Scan for the cell matching the given text and deliver its [x, y] coordinate at center. 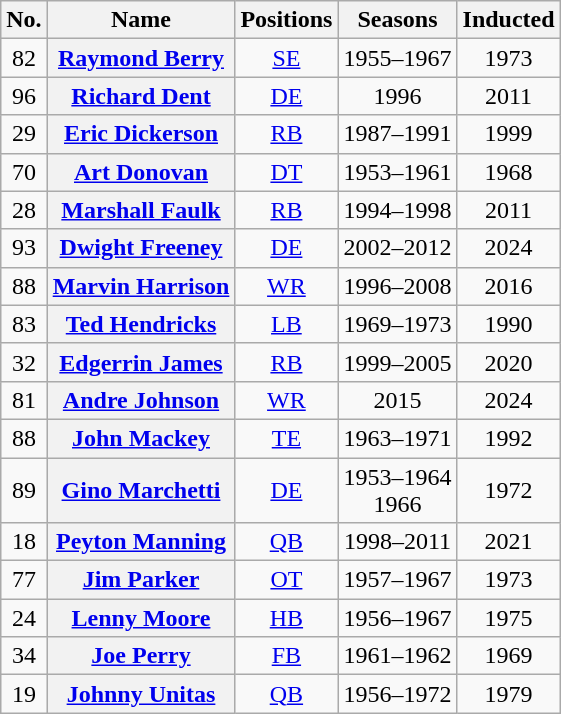
TE [286, 438]
Lenny Moore [141, 618]
Marshall Faulk [141, 210]
SE [286, 58]
1953–1961 [398, 172]
Peyton Manning [141, 542]
1998–2011 [398, 542]
Seasons [398, 20]
1979 [508, 694]
19 [24, 694]
1996 [398, 96]
Richard Dent [141, 96]
1957–1967 [398, 580]
Inducted [508, 20]
2015 [398, 400]
Ted Hendricks [141, 324]
Raymond Berry [141, 58]
2020 [508, 362]
Positions [286, 20]
FB [286, 656]
2021 [508, 542]
1961–1962 [398, 656]
1956–1972 [398, 694]
1969 [508, 656]
2002–2012 [398, 248]
93 [24, 248]
1969–1973 [398, 324]
1999–2005 [398, 362]
Art Donovan [141, 172]
96 [24, 96]
Dwight Freeney [141, 248]
24 [24, 618]
34 [24, 656]
Andre Johnson [141, 400]
Name [141, 20]
1990 [508, 324]
DT [286, 172]
70 [24, 172]
Eric Dickerson [141, 134]
No. [24, 20]
Johnny Unitas [141, 694]
81 [24, 400]
1975 [508, 618]
32 [24, 362]
1963–1971 [398, 438]
1987–1991 [398, 134]
Jim Parker [141, 580]
1955–1967 [398, 58]
1992 [508, 438]
29 [24, 134]
1999 [508, 134]
John Mackey [141, 438]
2016 [508, 286]
OT [286, 580]
1996–2008 [398, 286]
77 [24, 580]
89 [24, 490]
1994–1998 [398, 210]
83 [24, 324]
28 [24, 210]
Gino Marchetti [141, 490]
LB [286, 324]
HB [286, 618]
Joe Perry [141, 656]
1968 [508, 172]
Marvin Harrison [141, 286]
1953–1964 1966 [398, 490]
1972 [508, 490]
1956–1967 [398, 618]
Edgerrin James [141, 362]
18 [24, 542]
82 [24, 58]
